Detect which cell encompasses the target text, then output its [X, Y] center coordinate. 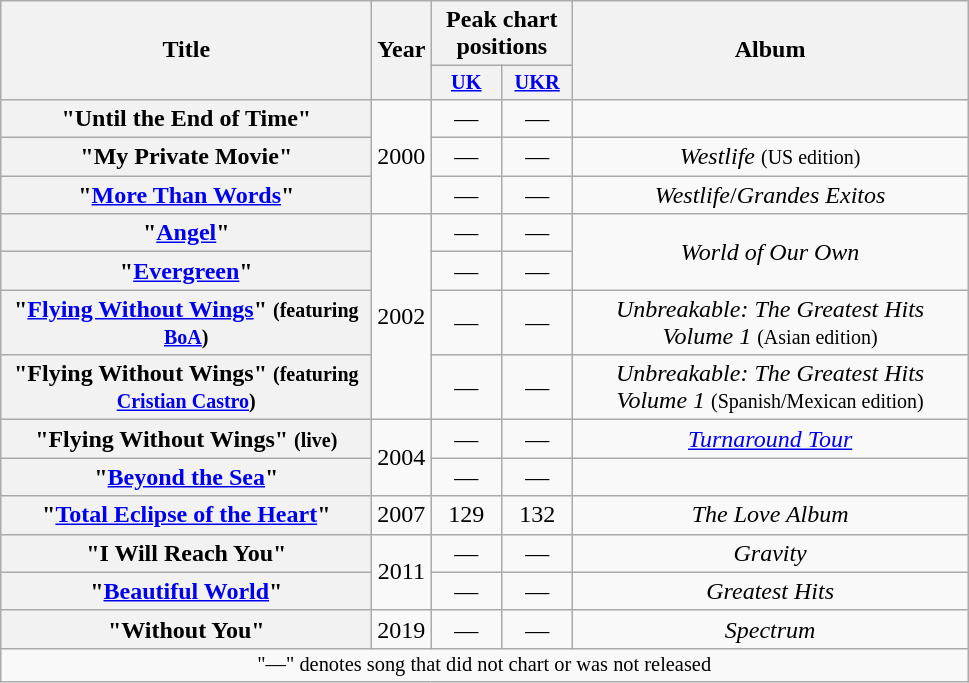
Title [186, 50]
2002 [402, 317]
"Flying Without Wings" (featuring Cristian Castro) [186, 388]
UK [466, 83]
"Angel" [186, 233]
"Flying Without Wings" (live) [186, 439]
"My Private Movie" [186, 157]
2000 [402, 156]
Unbreakable: The Greatest Hits Volume 1 (Spanish/Mexican edition) [770, 388]
Turnaround Tour [770, 439]
Westlife/Grandes Exitos [770, 195]
"Flying Without Wings" (featuring BoA) [186, 322]
Westlife (US edition) [770, 157]
Year [402, 50]
The Love Album [770, 515]
Greatest Hits [770, 591]
"I Will Reach You" [186, 553]
Spectrum [770, 629]
"Evergreen" [186, 271]
132 [538, 515]
"Beautiful World" [186, 591]
2019 [402, 629]
"—" denotes song that did not chart or was not released [484, 665]
World of Our Own [770, 252]
2004 [402, 458]
129 [466, 515]
Unbreakable: The Greatest Hits Volume 1 (Asian edition) [770, 322]
"Without You" [186, 629]
Album [770, 50]
UKR [538, 83]
2011 [402, 572]
"More Than Words" [186, 195]
"Until the End of Time" [186, 118]
2007 [402, 515]
Peak chart positions [502, 34]
Gravity [770, 553]
"Total Eclipse of the Heart" [186, 515]
"Beyond the Sea" [186, 477]
